Return (x, y) of the center of cell containing provided text 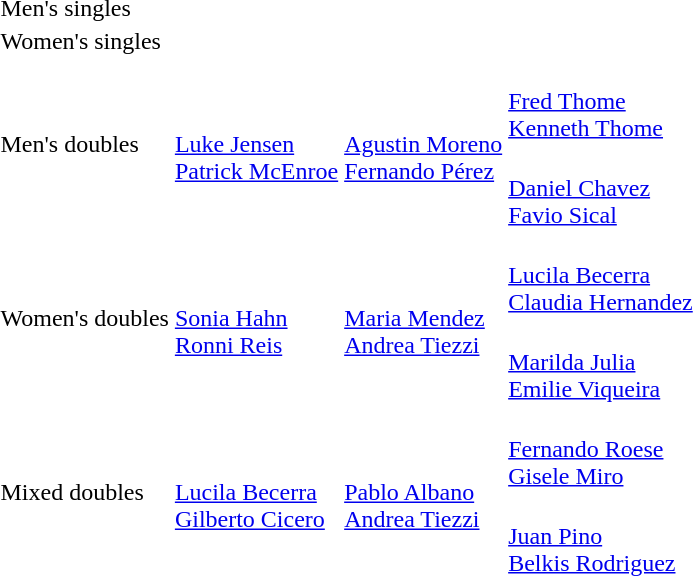
Sonia HahnRonni Reis (256, 318)
Agustin Moreno Fernando Pérez (424, 144)
Luke JensenPatrick McEnroe (256, 144)
Maria MendezAndrea Tiezzi (424, 318)
